Determine the [x, y] coordinate at the center of the cell enclosing the given text.  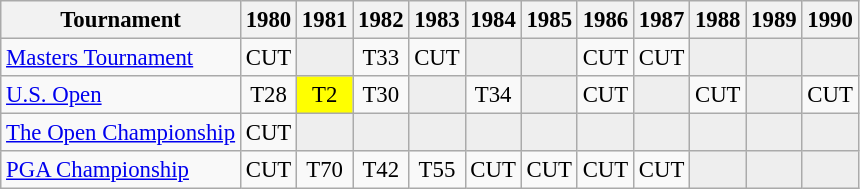
T42 [381, 170]
1982 [381, 20]
T30 [381, 95]
1980 [268, 20]
1990 [830, 20]
T55 [437, 170]
1989 [774, 20]
U.S. Open [121, 95]
T34 [493, 95]
1986 [605, 20]
T2 [325, 95]
Masters Tournament [121, 58]
1988 [718, 20]
The Open Championship [121, 133]
1985 [549, 20]
1987 [661, 20]
T70 [325, 170]
1981 [325, 20]
1984 [493, 20]
PGA Championship [121, 170]
T28 [268, 95]
1983 [437, 20]
T33 [381, 58]
Tournament [121, 20]
